Return the [X, Y] coordinate for the center point of the cell that contains the specified text.  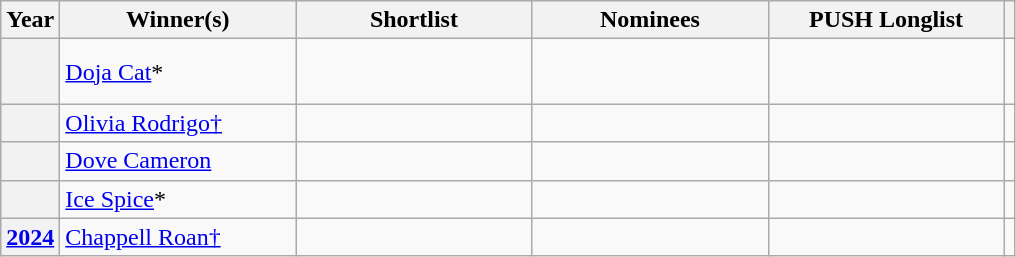
Ice Spice* [178, 199]
Doja Cat* [178, 72]
Shortlist [414, 20]
2024 [30, 237]
Nominees [650, 20]
Winner(s) [178, 20]
PUSH Longlist [886, 20]
Dove Cameron [178, 161]
Year [30, 20]
Olivia Rodrigo† [178, 123]
Chappell Roan† [178, 237]
